Identify which cell holds the provided text, then report its [x, y] central coordinate. 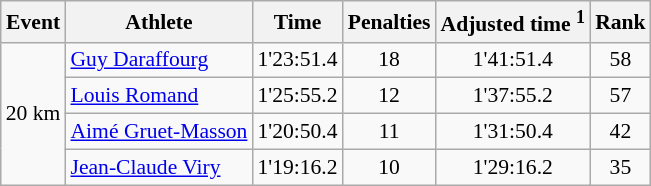
Adjusted time 1 [512, 22]
42 [620, 132]
Event [34, 22]
1'20:50.4 [297, 132]
1'31:50.4 [512, 132]
Aimé Gruet-Masson [158, 132]
1'37:55.2 [512, 96]
57 [620, 96]
Rank [620, 22]
1'25:55.2 [297, 96]
12 [390, 96]
1'23:51.4 [297, 60]
58 [620, 60]
1'41:51.4 [512, 60]
Louis Romand [158, 96]
Time [297, 22]
18 [390, 60]
Athlete [158, 22]
35 [620, 167]
Guy Daraffourg [158, 60]
Penalties [390, 22]
Jean-Claude Viry [158, 167]
20 km [34, 113]
10 [390, 167]
1'29:16.2 [512, 167]
1'19:16.2 [297, 167]
11 [390, 132]
